Determine the [X, Y] coordinate at the center of the cell enclosing the given text.  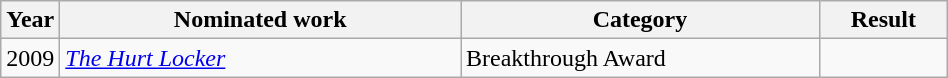
The Hurt Locker [260, 58]
Year [30, 20]
Breakthrough Award [640, 58]
Category [640, 20]
Nominated work [260, 20]
2009 [30, 58]
Result [883, 20]
